Detect which cell encompasses the target text, then output its [x, y] center coordinate. 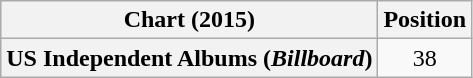
US Independent Albums (Billboard) [190, 58]
Position [425, 20]
38 [425, 58]
Chart (2015) [190, 20]
